From the cell containing the given text, extract its center point as [x, y] coordinate. 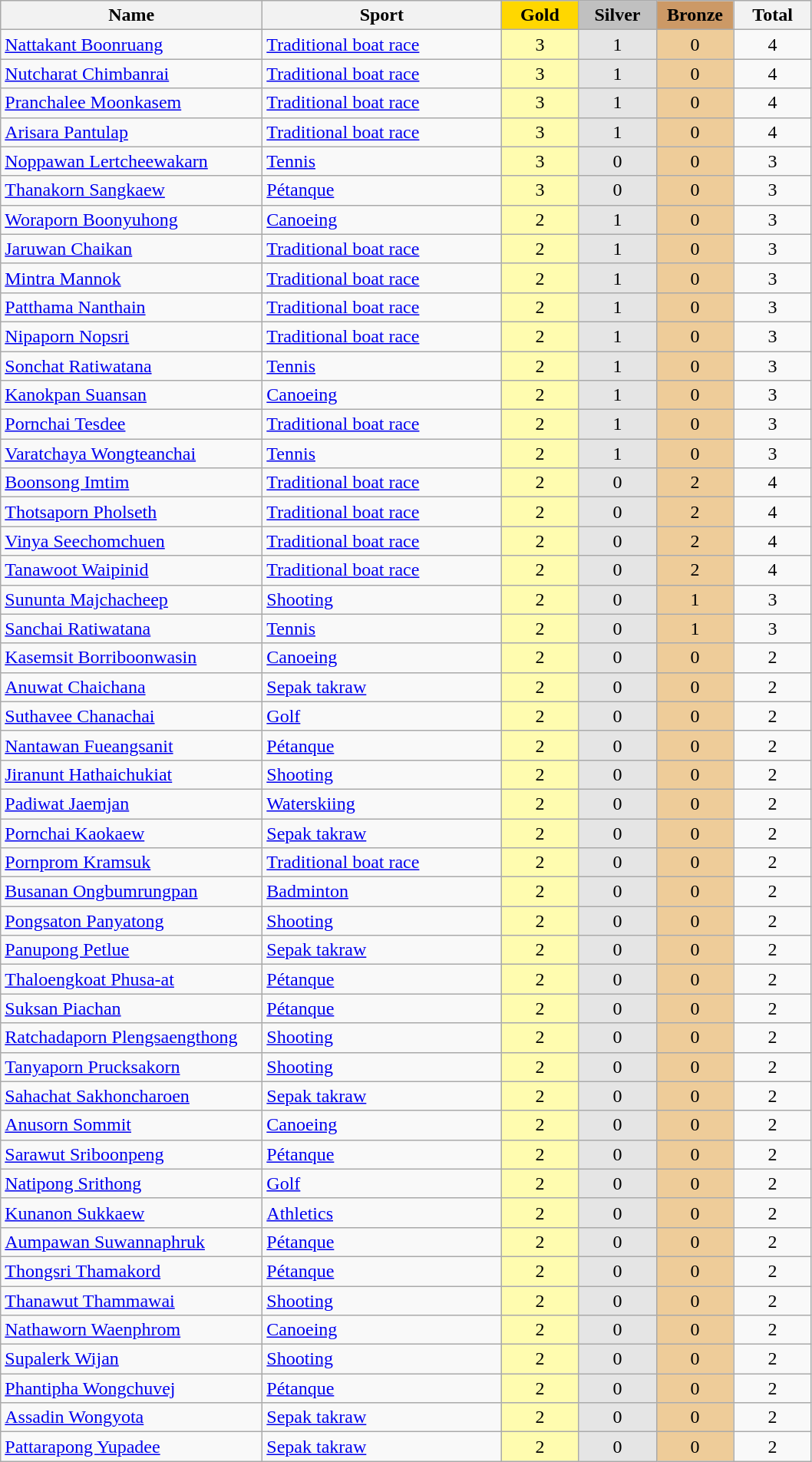
Gold [540, 15]
Arisara Pantulap [132, 132]
Nutcharat Chimbanrai [132, 74]
Nattakant Boonruang [132, 45]
Jiranunt Hathaichukiat [132, 774]
Kanokpan Suansan [132, 395]
Silver [617, 15]
Boonsong Imtim [132, 483]
Patthama Nanthain [132, 307]
Thongsri Thamakord [132, 1271]
Sahachat Sakhoncharoen [132, 1096]
Padiwat Jaemjan [132, 804]
Mintra Mannok [132, 278]
Suksan Piachan [132, 1008]
Supalerk Wijan [132, 1359]
Varatchaya Wongteanchai [132, 454]
Badminton [382, 892]
Thotsaporn Pholseth [132, 512]
Assadin Wongyota [132, 1417]
Thanawut Thammawai [132, 1301]
Anuwat Chaichana [132, 687]
Nantawan Fueangsanit [132, 745]
Pongsaton Panyatong [132, 921]
Bronze [695, 15]
Pranchalee Moonkasem [132, 103]
Ratchadaporn Plengsaengthong [132, 1038]
Name [132, 15]
Tanawoot Waipinid [132, 570]
Anusorn Sommit [132, 1125]
Sununta Majchacheep [132, 599]
Tanyaporn Prucksakorn [132, 1067]
Thanakorn Sangkaew [132, 190]
Total [772, 15]
Pornprom Kramsuk [132, 863]
Pornchai Tesdee [132, 424]
Noppawan Lertcheewakarn [132, 161]
Suthavee Chanachai [132, 716]
Vinya Seechomchuen [132, 541]
Panupong Petlue [132, 950]
Sport [382, 15]
Pattarapong Yupadee [132, 1447]
Woraporn Boonyuhong [132, 219]
Jaruwan Chaikan [132, 249]
Kunanon Sukkaew [132, 1213]
Athletics [382, 1213]
Pornchai Kaokaew [132, 833]
Phantipha Wongchuvej [132, 1388]
Sarawut Sriboonpeng [132, 1154]
Thaloengkoat Phusa-at [132, 979]
Nathaworn Waenphrom [132, 1330]
Kasemsit Borriboonwasin [132, 658]
Aumpawan Suwannaphruk [132, 1242]
Waterskiing [382, 804]
Busanan Ongbumrungpan [132, 892]
Natipong Srithong [132, 1183]
Sanchai Ratiwatana [132, 629]
Sonchat Ratiwatana [132, 366]
Nipaporn Nopsri [132, 336]
